Extract the (x, y) coordinate from the center of the cell holding the provided text.  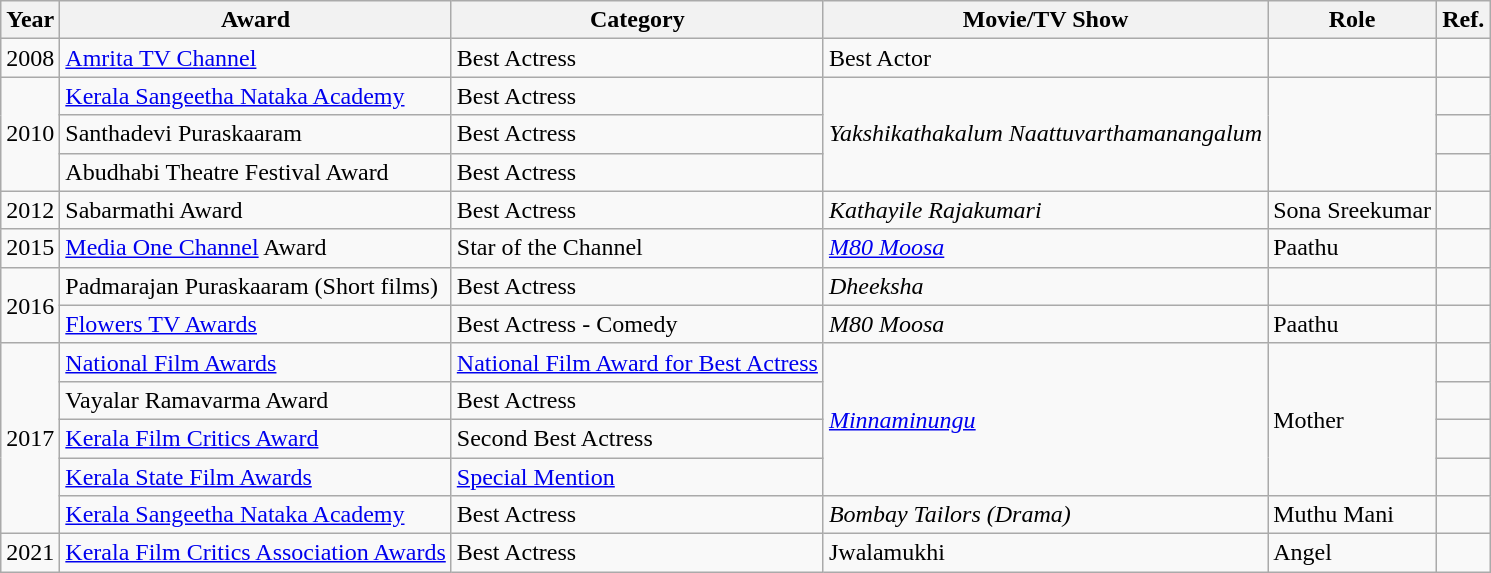
Mother (1352, 419)
Dheeksha (1045, 286)
Vayalar Ramavarma Award (256, 400)
Best Actress - Comedy (637, 324)
Kerala State Film Awards (256, 477)
National Film Awards (256, 362)
2016 (30, 305)
Angel (1352, 553)
Sona Sreekumar (1352, 210)
Flowers TV Awards (256, 324)
Movie/TV Show (1045, 20)
Media One Channel Award (256, 248)
Special Mention (637, 477)
Santhadevi Puraskaaram (256, 134)
National Film Award for Best Actress (637, 362)
Kathayile Rajakumari (1045, 210)
Year (30, 20)
Yakshikathakalum Naattuvarthamanangalum (1045, 134)
Amrita TV Channel (256, 58)
2021 (30, 553)
Padmarajan Puraskaaram (Short films) (256, 286)
Muthu Mani (1352, 515)
Star of the Channel (637, 248)
Kerala Film Critics Association Awards (256, 553)
2008 (30, 58)
2015 (30, 248)
Category (637, 20)
Minnaminungu (1045, 419)
Award (256, 20)
Ref. (1464, 20)
2012 (30, 210)
Bombay Tailors (Drama) (1045, 515)
Abudhabi Theatre Festival Award (256, 172)
Best Actor (1045, 58)
Kerala Film Critics Award (256, 438)
2010 (30, 134)
Sabarmathi Award (256, 210)
Role (1352, 20)
Second Best Actress (637, 438)
2017 (30, 438)
Jwalamukhi (1045, 553)
